Locate the cell with the specified text and output its [x, y] center coordinate. 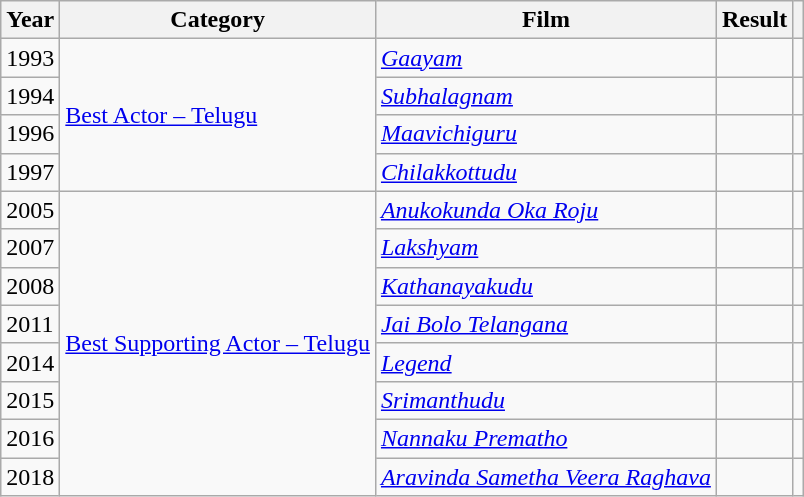
1996 [30, 134]
Kathanayakudu [546, 286]
1994 [30, 96]
Lakshyam [546, 248]
1997 [30, 172]
Gaayam [546, 58]
Best Supporting Actor – Telugu [218, 343]
Chilakkottudu [546, 172]
2014 [30, 362]
Legend [546, 362]
Maavichiguru [546, 134]
1993 [30, 58]
Nannaku Prematho [546, 438]
2007 [30, 248]
2005 [30, 210]
Result [754, 20]
Film [546, 20]
Aravinda Sametha Veera Raghava [546, 477]
Anukokunda Oka Roju [546, 210]
Subhalagnam [546, 96]
Category [218, 20]
Year [30, 20]
2015 [30, 400]
Jai Bolo Telangana [546, 324]
Srimanthudu [546, 400]
2016 [30, 438]
2018 [30, 477]
Best Actor – Telugu [218, 115]
2008 [30, 286]
2011 [30, 324]
